From the cell containing the given text, extract its center point as [x, y] coordinate. 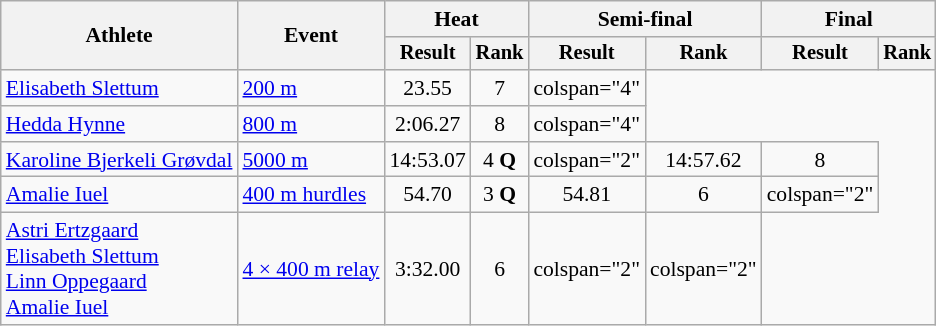
800 m [310, 124]
3:32.00 [427, 269]
200 m [310, 88]
14:57.62 [704, 160]
4 × 400 m relay [310, 269]
Final [849, 19]
7 [500, 88]
Semi-final [644, 19]
Amalie Iuel [120, 195]
Heat [456, 19]
Karoline Bjerkeli Grøvdal [120, 160]
23.55 [427, 88]
Hedda Hynne [120, 124]
Event [310, 36]
14:53.07 [427, 160]
54.70 [427, 195]
Athlete [120, 36]
5000 m [310, 160]
2:06.27 [427, 124]
400 m hurdles [310, 195]
4 Q [500, 160]
3 Q [500, 195]
54.81 [586, 195]
Astri ErtzgaardElisabeth SlettumLinn OppegaardAmalie Iuel [120, 269]
Elisabeth Slettum [120, 88]
